Return the (x, y) coordinate for the center point of the cell that contains the specified text.  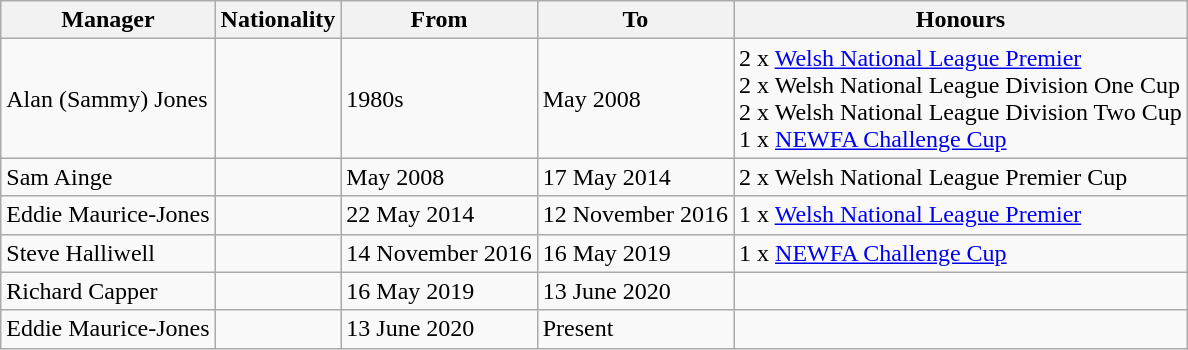
Nationality (278, 20)
1 x Welsh National League Premier (961, 215)
22 May 2014 (439, 215)
Richard Capper (108, 291)
14 November 2016 (439, 253)
To (635, 20)
1980s (439, 98)
17 May 2014 (635, 177)
Alan (Sammy) Jones (108, 98)
Sam Ainge (108, 177)
Steve Halliwell (108, 253)
Honours (961, 20)
Present (635, 329)
From (439, 20)
2 x Welsh National League Premier2 x Welsh National League Division One Cup2 x Welsh National League Division Two Cup1 x NEWFA Challenge Cup (961, 98)
Manager (108, 20)
1 x NEWFA Challenge Cup (961, 253)
12 November 2016 (635, 215)
2 x Welsh National League Premier Cup (961, 177)
